Search for the cell housing the specified text and yield its (x, y) center coordinate. 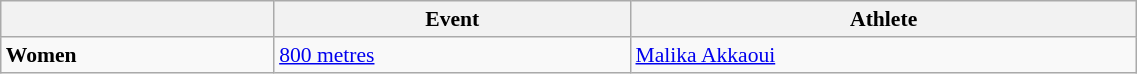
Event (452, 19)
Malika Akkaoui (883, 55)
800 metres (452, 55)
Women (138, 55)
Athlete (883, 19)
